Pinpoint the cell where the given text exists, returning its [X, Y] midpoint coordinate. 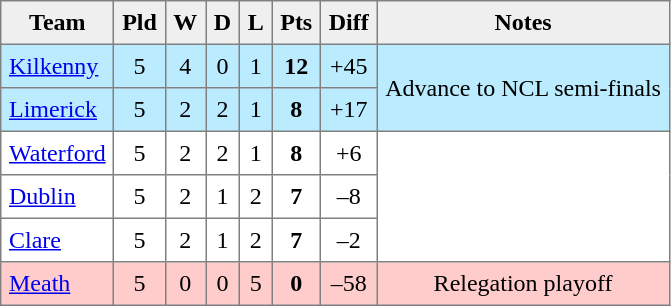
12 [296, 66]
Waterford [58, 153]
–2 [348, 240]
Relegation playoff [523, 284]
Notes [523, 23]
Kilkenny [58, 66]
Advance to NCL semi-finals [523, 88]
–58 [348, 284]
Team [58, 23]
Diff [348, 23]
D [223, 23]
Pts [296, 23]
Dublin [58, 197]
+6 [348, 153]
Meath [58, 284]
Limerick [58, 110]
4 [185, 66]
Clare [58, 240]
Pld [140, 23]
–8 [348, 197]
+17 [348, 110]
+45 [348, 66]
W [185, 23]
L [256, 23]
